Detect which cell encompasses the target text, then output its (X, Y) center coordinate. 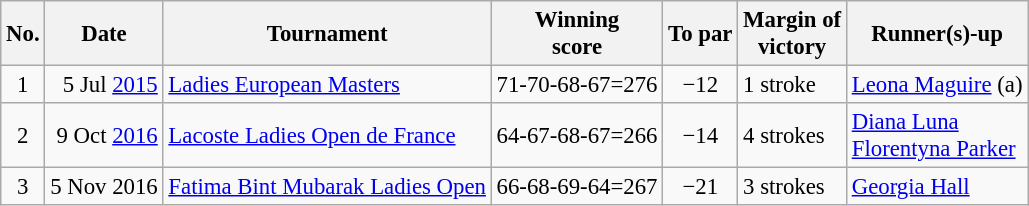
Date (104, 34)
No. (23, 34)
5 Nov 2016 (104, 187)
1 stroke (792, 85)
Georgia Hall (936, 187)
Tournament (327, 34)
Lacoste Ladies Open de France (327, 136)
Margin ofvictory (792, 34)
5 Jul 2015 (104, 85)
−21 (700, 187)
Ladies European Masters (327, 85)
Runner(s)-up (936, 34)
Diana Luna Florentyna Parker (936, 136)
4 strokes (792, 136)
1 (23, 85)
9 Oct 2016 (104, 136)
3 (23, 187)
Winningscore (577, 34)
−14 (700, 136)
Fatima Bint Mubarak Ladies Open (327, 187)
2 (23, 136)
64-67-68-67=266 (577, 136)
To par (700, 34)
3 strokes (792, 187)
71-70-68-67=276 (577, 85)
66-68-69-64=267 (577, 187)
Leona Maguire (a) (936, 85)
−12 (700, 85)
